Capture the cell that displays the provided text and extract its [X, Y] central coordinate. 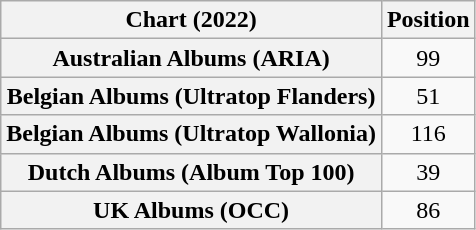
Australian Albums (ARIA) [192, 58]
Position [428, 20]
Dutch Albums (Album Top 100) [192, 172]
116 [428, 134]
86 [428, 210]
39 [428, 172]
99 [428, 58]
Belgian Albums (Ultratop Wallonia) [192, 134]
51 [428, 96]
Chart (2022) [192, 20]
UK Albums (OCC) [192, 210]
Belgian Albums (Ultratop Flanders) [192, 96]
